Identify which cell holds the provided text, then report its (X, Y) central coordinate. 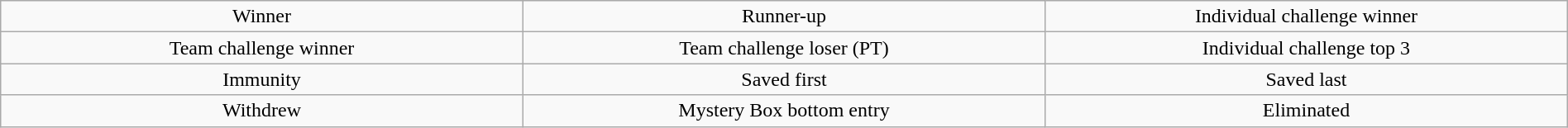
Withdrew (262, 111)
Mystery Box bottom entry (784, 111)
Saved first (784, 79)
Individual challenge winner (1307, 17)
Winner (262, 17)
Team challenge winner (262, 48)
Immunity (262, 79)
Team challenge loser (PT) (784, 48)
Individual challenge top 3 (1307, 48)
Saved last (1307, 79)
Runner-up (784, 17)
Eliminated (1307, 111)
